Identify which cell holds the provided text, then report its [X, Y] central coordinate. 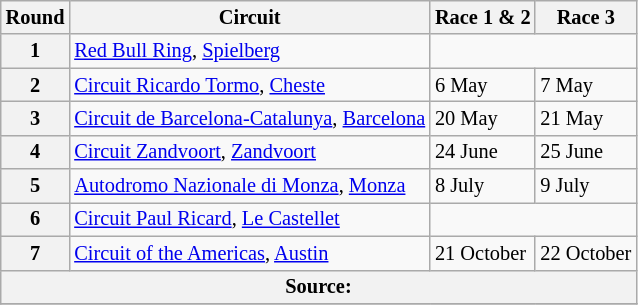
9 July [586, 186]
Red Bull Ring, Spielberg [250, 51]
21 October [482, 253]
4 [36, 152]
3 [36, 118]
1 [36, 51]
5 [36, 186]
Race 1 & 2 [482, 17]
21 May [586, 118]
25 June [586, 152]
7 May [586, 85]
Round [36, 17]
Autodromo Nazionale di Monza, Monza [250, 186]
Race 3 [586, 17]
Circuit of the Americas, Austin [250, 253]
Circuit de Barcelona-Catalunya, Barcelona [250, 118]
Circuit [250, 17]
2 [36, 85]
20 May [482, 118]
7 [36, 253]
8 July [482, 186]
6 [36, 219]
Source: [318, 287]
Circuit Zandvoort, Zandvoort [250, 152]
6 May [482, 85]
24 June [482, 152]
Circuit Ricardo Tormo, Cheste [250, 85]
22 October [586, 253]
Circuit Paul Ricard, Le Castellet [250, 219]
